Output the (X, Y) coordinate of the center of the cell containing the given text.  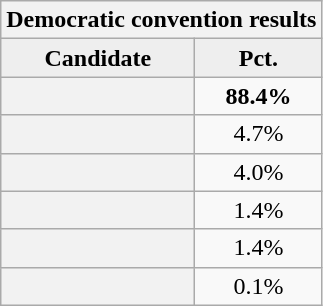
Pct. (258, 58)
4.0% (258, 172)
Candidate (98, 58)
Democratic convention results (162, 20)
4.7% (258, 134)
0.1% (258, 286)
88.4% (258, 96)
